Capture the cell that displays the provided text and extract its [X, Y] central coordinate. 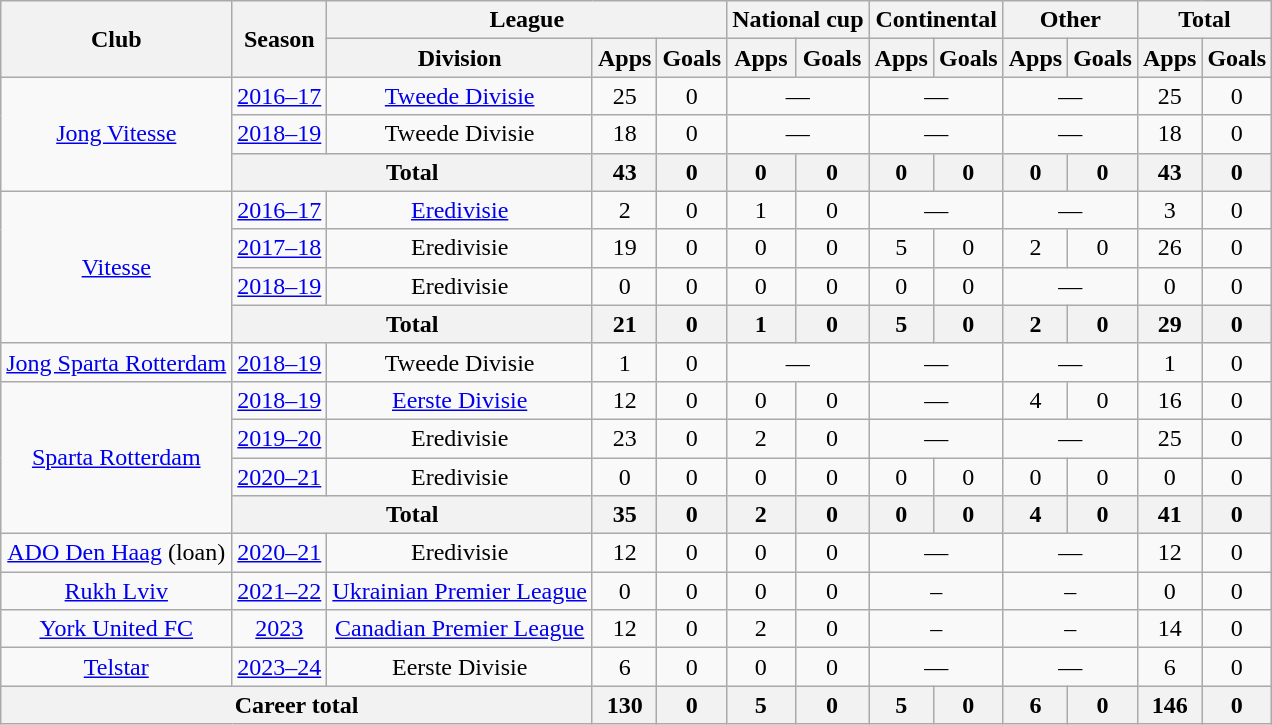
16 [1169, 400]
2023–24 [280, 667]
League [527, 20]
Career total [297, 705]
York United FC [116, 629]
2019–20 [280, 438]
National cup [798, 20]
130 [624, 705]
Other [1070, 20]
Vitesse [116, 267]
Continental [936, 20]
Season [280, 39]
Canadian Premier League [460, 629]
21 [624, 324]
Telstar [116, 667]
35 [624, 515]
19 [624, 248]
2021–22 [280, 591]
3 [1169, 210]
23 [624, 438]
41 [1169, 515]
26 [1169, 248]
2023 [280, 629]
Sparta Rotterdam [116, 457]
Jong Vitesse [116, 134]
ADO Den Haag (loan) [116, 553]
Club [116, 39]
Rukh Lviv [116, 591]
146 [1169, 705]
Ukrainian Premier League [460, 591]
Division [460, 58]
29 [1169, 324]
14 [1169, 629]
2017–18 [280, 248]
Jong Sparta Rotterdam [116, 362]
